Return the [X, Y] coordinate for the center point of the cell that contains the specified text.  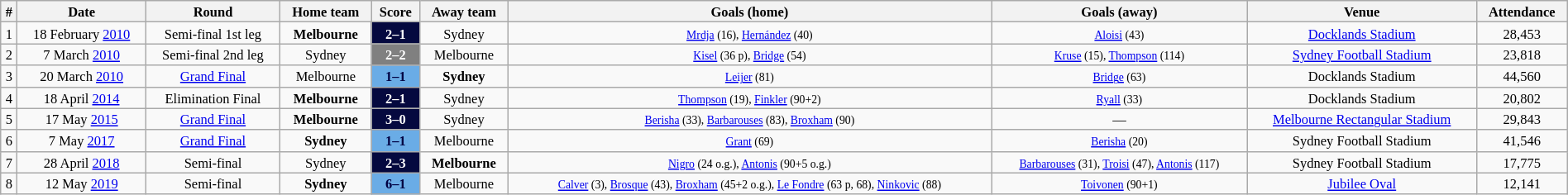
5 [9, 119]
Leijer (81) [749, 76]
Nigro (24 o.g.), Antonis (90+5 o.g.) [749, 162]
— [1119, 119]
Aloisi (43) [1119, 33]
18 April 2014 [81, 97]
7 [9, 162]
Thompson (19), Finkler (90+2) [749, 97]
18 February 2010 [81, 33]
Berisha (33), Barbarouses (83), Broxham (90) [749, 119]
3–0 [395, 119]
2 [9, 55]
# [9, 12]
Calver (3), Brosque (43), Broxham (45+2 o.g.), Le Fondre (63 p, 68), Ninkovic (88) [749, 183]
Semi-final 2nd leg [213, 55]
3 [9, 76]
Goals (home) [749, 12]
Kisel (36 p), Bridge (54) [749, 55]
1 [9, 33]
4 [9, 97]
2–3 [395, 162]
Kruse (15), Thompson (114) [1119, 55]
Home team [326, 12]
Barbarouses (31), Troisi (47), Antonis (117) [1119, 162]
41,546 [1522, 140]
23,818 [1522, 55]
Elimination Final [213, 97]
17 May 2015 [81, 119]
Bridge (63) [1119, 76]
12,141 [1522, 183]
28,453 [1522, 33]
2–2 [395, 55]
Ryall (33) [1119, 97]
44,560 [1522, 76]
20,802 [1522, 97]
29,843 [1522, 119]
Date [81, 12]
12 May 2019 [81, 183]
6–1 [395, 183]
7 March 2010 [81, 55]
Away team [465, 12]
Semi-final 1st leg [213, 33]
Round [213, 12]
8 [9, 183]
20 March 2010 [81, 76]
Grant (69) [749, 140]
Goals (away) [1119, 12]
Jubilee Oval [1361, 183]
Mrdja (16), Hernández (40) [749, 33]
Berisha (20) [1119, 140]
Venue [1361, 12]
17,775 [1522, 162]
Toivonen (90+1) [1119, 183]
Melbourne Rectangular Stadium [1361, 119]
28 April 2018 [81, 162]
6 [9, 140]
Attendance [1522, 12]
7 May 2017 [81, 140]
Score [395, 12]
